From the cell containing the given text, extract its center point as (X, Y) coordinate. 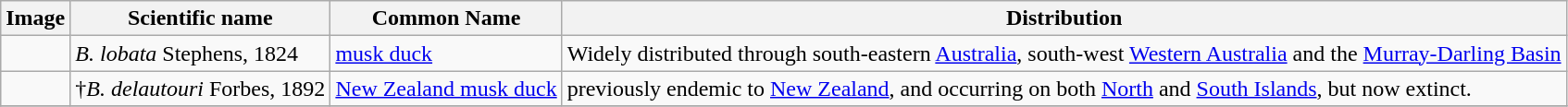
previously endemic to New Zealand, and occurring on both North and South Islands, but now extinct. (1064, 89)
musk duck (446, 53)
Distribution (1064, 18)
Common Name (446, 18)
†B. delautouri Forbes, 1892 (200, 89)
New Zealand musk duck (446, 89)
Image (35, 18)
B. lobata Stephens, 1824 (200, 53)
Widely distributed through south-eastern Australia, south-west Western Australia and the Murray-Darling Basin (1064, 53)
Scientific name (200, 18)
